Search for the cell housing the specified text and yield its [x, y] center coordinate. 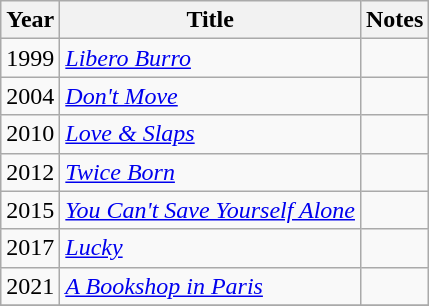
2021 [30, 286]
2015 [30, 210]
2010 [30, 134]
2012 [30, 172]
2004 [30, 96]
Twice Born [210, 172]
Title [210, 20]
Libero Burro [210, 58]
A Bookshop in Paris [210, 286]
You Can't Save Yourself Alone [210, 210]
Lucky [210, 248]
Don't Move [210, 96]
1999 [30, 58]
Year [30, 20]
2017 [30, 248]
Notes [394, 20]
Love & Slaps [210, 134]
